Identify which cell holds the provided text, then report its (x, y) central coordinate. 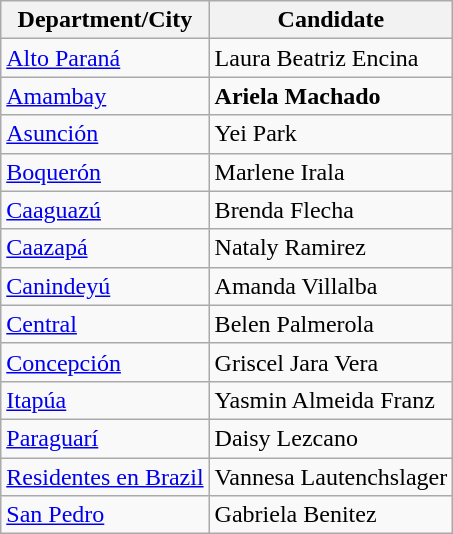
Paraguarí (105, 438)
Yasmin Almeida Franz (331, 400)
Marlene Irala (331, 172)
Concepción (105, 362)
Itapúa (105, 400)
Canindeyú (105, 286)
Asunción (105, 134)
Griscel Jara Vera (331, 362)
Belen Palmerola (331, 324)
Ariela Machado (331, 96)
Amanda Villalba (331, 286)
Caazapá (105, 248)
Laura Beatriz Encina (331, 58)
Caaguazú (105, 210)
Vannesa Lautenchslager (331, 477)
Brenda Flecha (331, 210)
Boquerón (105, 172)
Gabriela Benitez (331, 515)
San Pedro (105, 515)
Yei Park (331, 134)
Residentes en Brazil (105, 477)
Central (105, 324)
Daisy Lezcano (331, 438)
Department/City (105, 20)
Candidate (331, 20)
Amambay (105, 96)
Alto Paraná (105, 58)
Nataly Ramirez (331, 248)
